Return [x, y] of the center of cell containing provided text 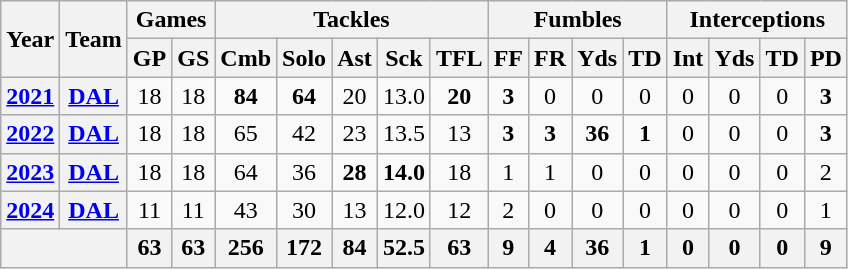
Fumbles [578, 20]
13.0 [404, 96]
Sck [404, 58]
2021 [30, 96]
Games [170, 20]
Team [94, 39]
GS [194, 58]
Int [688, 58]
Cmb [246, 58]
FF [508, 58]
42 [304, 134]
Tackles [352, 20]
2024 [30, 210]
43 [246, 210]
14.0 [404, 172]
52.5 [404, 248]
Year [30, 39]
65 [246, 134]
4 [550, 248]
Solo [304, 58]
FR [550, 58]
12 [459, 210]
Ast [355, 58]
23 [355, 134]
256 [246, 248]
2023 [30, 172]
13.5 [404, 134]
28 [355, 172]
Interceptions [757, 20]
30 [304, 210]
TFL [459, 58]
PD [826, 58]
GP [149, 58]
2022 [30, 134]
12.0 [404, 210]
172 [304, 248]
